Find where the given text appears and provide that cell's center as [x, y] coordinate. 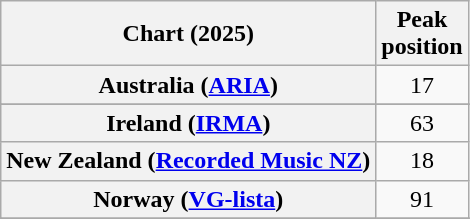
Australia (ARIA) [188, 85]
Norway (VG-lista) [188, 199]
Ireland (IRMA) [188, 123]
17 [422, 85]
91 [422, 199]
18 [422, 161]
New Zealand (Recorded Music NZ) [188, 161]
63 [422, 123]
Chart (2025) [188, 34]
Peakposition [422, 34]
